Return [X, Y] of the center of cell containing provided text 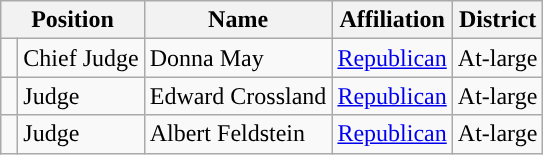
Albert Feldstein [238, 134]
District [498, 20]
Edward Crossland [238, 96]
Chief Judge [81, 58]
Affiliation [392, 20]
Position [72, 20]
Name [238, 20]
Donna May [238, 58]
